From the cell containing the given text, extract its center point as (x, y) coordinate. 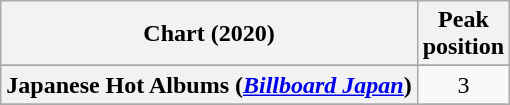
3 (463, 85)
Chart (2020) (209, 34)
Peakposition (463, 34)
Japanese Hot Albums (Billboard Japan) (209, 85)
